Search for the cell housing the specified text and yield its (x, y) center coordinate. 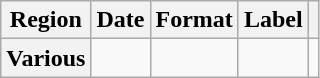
Various (46, 58)
Format (194, 20)
Label (273, 20)
Region (46, 20)
Date (120, 20)
